Capture the cell that displays the provided text and extract its [x, y] central coordinate. 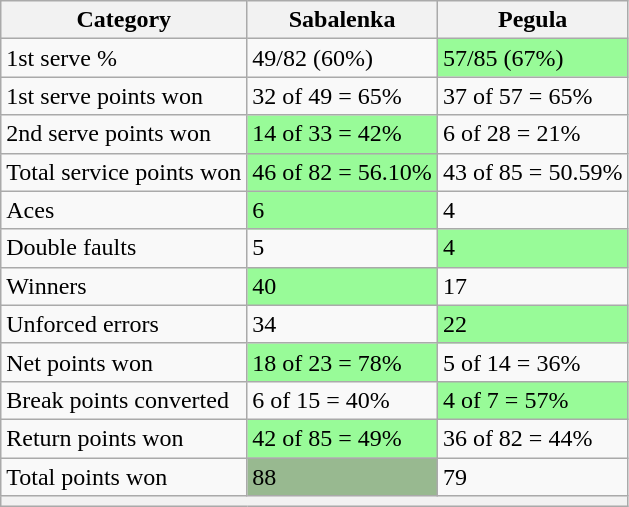
5 of 14 = 36% [532, 362]
37 of 57 = 65% [532, 96]
6 [342, 210]
17 [532, 286]
42 of 85 = 49% [342, 438]
4 of 7 = 57% [532, 400]
Net points won [124, 362]
5 [342, 248]
Winners [124, 286]
6 of 15 = 40% [342, 400]
32 of 49 = 65% [342, 96]
79 [532, 477]
Total points won [124, 477]
43 of 85 = 50.59% [532, 172]
14 of 33 = 42% [342, 134]
Return points won [124, 438]
Double faults [124, 248]
36 of 82 = 44% [532, 438]
34 [342, 324]
88 [342, 477]
49/82 (60%) [342, 58]
2nd serve points won [124, 134]
Aces [124, 210]
1st serve points won [124, 96]
22 [532, 324]
46 of 82 = 56.10% [342, 172]
Unforced errors [124, 324]
Category [124, 20]
40 [342, 286]
Total service points won [124, 172]
Pegula [532, 20]
57/85 (67%) [532, 58]
18 of 23 = 78% [342, 362]
Sabalenka [342, 20]
6 of 28 = 21% [532, 134]
Break points converted [124, 400]
1st serve % [124, 58]
